Scan for the cell matching the given text and deliver its [x, y] coordinate at center. 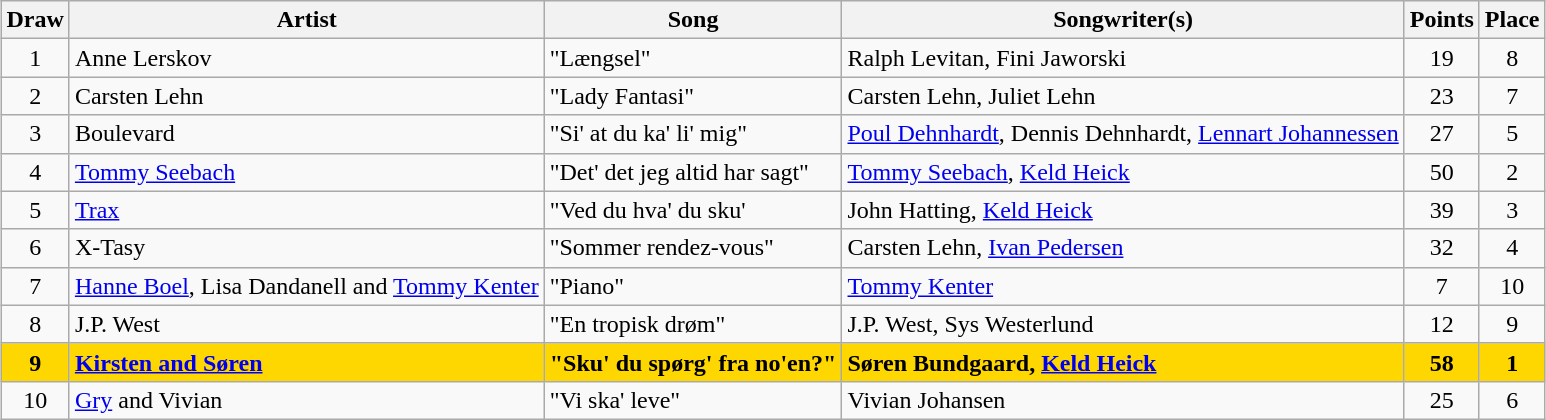
"Vi ska' leve" [693, 400]
Songwriter(s) [1123, 20]
Gry and Vivian [306, 400]
"En tropisk drøm" [693, 324]
50 [1442, 172]
Place [1512, 20]
J.P. West, Sys Westerlund [1123, 324]
J.P. West [306, 324]
Carsten Lehn [306, 96]
Points [1442, 20]
Tommy Seebach, Keld Heick [1123, 172]
X-Tasy [306, 248]
Tommy Seebach [306, 172]
Hanne Boel, Lisa Dandanell and Tommy Kenter [306, 286]
12 [1442, 324]
"Ved du hva' du sku' [693, 210]
Ralph Levitan, Fini Jaworski [1123, 58]
Song [693, 20]
Artist [306, 20]
"Si' at du ka' li' mig" [693, 134]
Anne Lerskov [306, 58]
23 [1442, 96]
Trax [306, 210]
"Længsel" [693, 58]
"Sku' du spørg' fra no'en?" [693, 362]
Vivian Johansen [1123, 400]
25 [1442, 400]
Carsten Lehn, Juliet Lehn [1123, 96]
27 [1442, 134]
"Det' det jeg altid har sagt" [693, 172]
"Sommer rendez-vous" [693, 248]
58 [1442, 362]
John Hatting, Keld Heick [1123, 210]
"Lady Fantasi" [693, 96]
39 [1442, 210]
32 [1442, 248]
Draw [35, 20]
Carsten Lehn, Ivan Pedersen [1123, 248]
19 [1442, 58]
Boulevard [306, 134]
Søren Bundgaard, Keld Heick [1123, 362]
Tommy Kenter [1123, 286]
"Piano" [693, 286]
Poul Dehnhardt, Dennis Dehnhardt, Lennart Johannessen [1123, 134]
Kirsten and Søren [306, 362]
